Determine the (X, Y) coordinate at the center of the cell enclosing the given text.  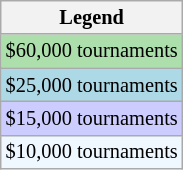
$25,000 tournaments (92, 85)
$10,000 tournaments (92, 152)
$15,000 tournaments (92, 118)
$60,000 tournaments (92, 51)
Legend (92, 17)
